Determine the [x, y] coordinate at the center of the cell enclosing the given text.  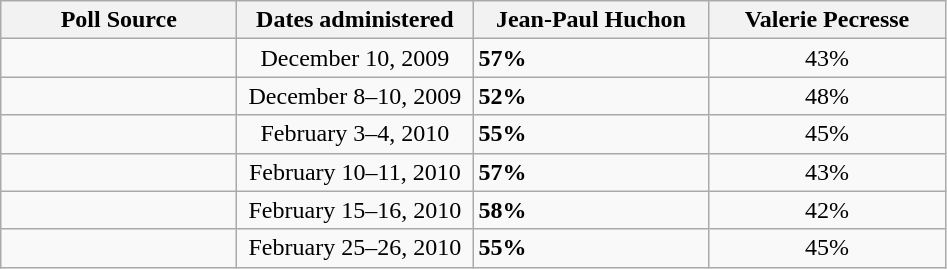
February 25–26, 2010 [355, 248]
42% [827, 210]
February 10–11, 2010 [355, 172]
Jean-Paul Huchon [591, 20]
Dates administered [355, 20]
Poll Source [119, 20]
December 8–10, 2009 [355, 96]
Valerie Pecresse [827, 20]
December 10, 2009 [355, 58]
58% [591, 210]
February 15–16, 2010 [355, 210]
February 3–4, 2010 [355, 134]
52% [591, 96]
48% [827, 96]
